Locate the cell with the specified text and output its [X, Y] center coordinate. 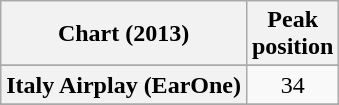
34 [292, 85]
Chart (2013) [124, 34]
Italy Airplay (EarOne) [124, 85]
Peakposition [292, 34]
